Return (x, y) of the center of cell containing provided text 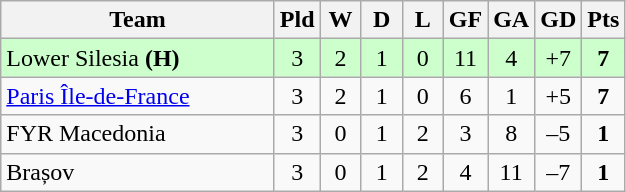
W (340, 20)
D (382, 20)
L (422, 20)
Lower Silesia (H) (138, 58)
6 (465, 96)
FYR Macedonia (138, 134)
8 (512, 134)
Brașov (138, 172)
GF (465, 20)
–5 (558, 134)
Pld (297, 20)
GD (558, 20)
Paris Île-de-France (138, 96)
+7 (558, 58)
GA (512, 20)
Team (138, 20)
–7 (558, 172)
+5 (558, 96)
Pts (604, 20)
